Detect which cell encompasses the target text, then output its (x, y) center coordinate. 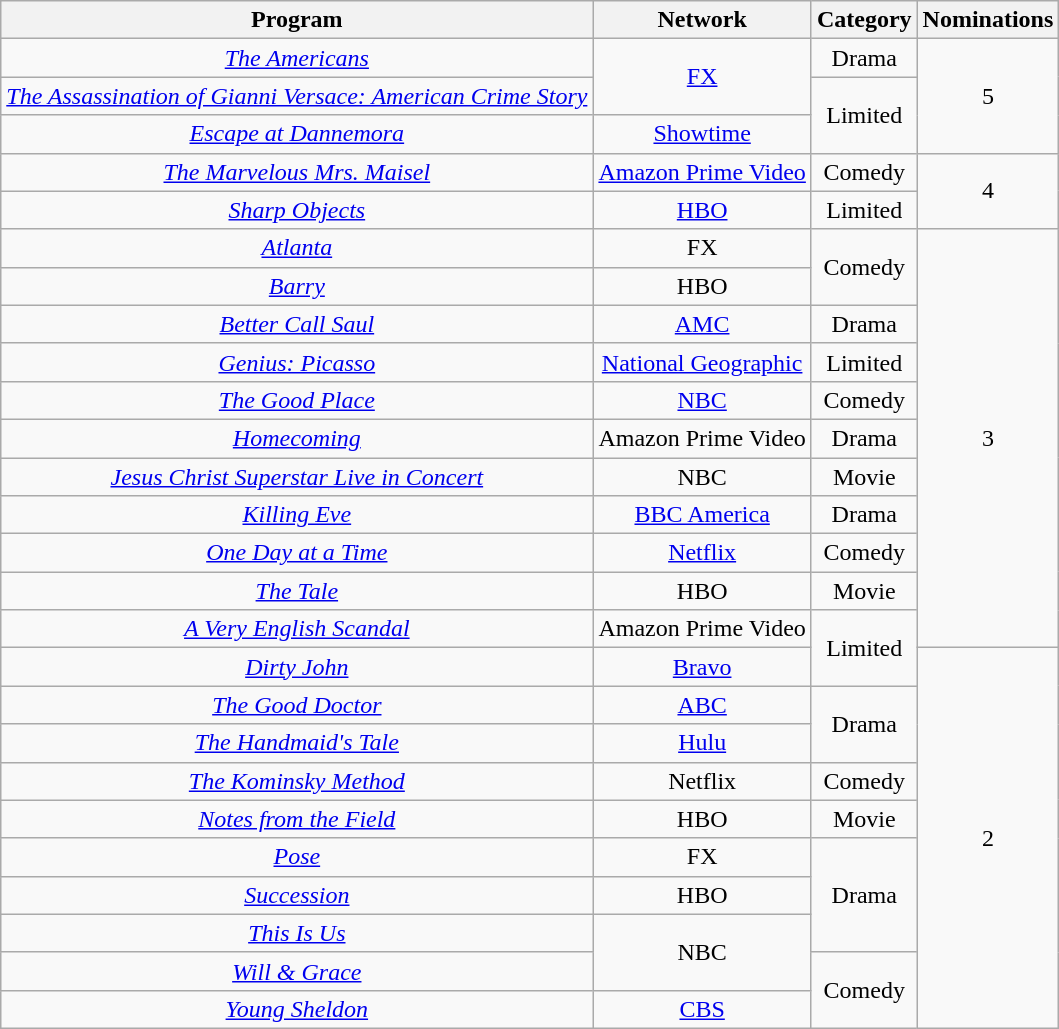
Bravo (702, 667)
Pose (297, 857)
Will & Grace (297, 971)
CBS (702, 1009)
The Marvelous Mrs. Maisel (297, 172)
2 (988, 838)
Better Call Saul (297, 324)
The Good Doctor (297, 705)
This Is Us (297, 933)
Program (297, 20)
3 (988, 438)
Notes from the Field (297, 819)
Young Sheldon (297, 1009)
A Very English Scandal (297, 629)
Showtime (702, 134)
Barry (297, 286)
Homecoming (297, 438)
Genius: Picasso (297, 362)
Category (864, 20)
The Tale (297, 591)
4 (988, 191)
Escape at Dannemora (297, 134)
ABC (702, 705)
Dirty John (297, 667)
Succession (297, 895)
Atlanta (297, 248)
The Assassination of Gianni Versace: American Crime Story (297, 96)
BBC America (702, 515)
Hulu (702, 743)
The Kominsky Method (297, 781)
National Geographic (702, 362)
Killing Eve (297, 515)
The Good Place (297, 400)
Network (702, 20)
Jesus Christ Superstar Live in Concert (297, 477)
One Day at a Time (297, 553)
Nominations (988, 20)
The Americans (297, 58)
The Handmaid's Tale (297, 743)
5 (988, 96)
Sharp Objects (297, 210)
AMC (702, 324)
